Locate the cell with the specified text and output its [x, y] center coordinate. 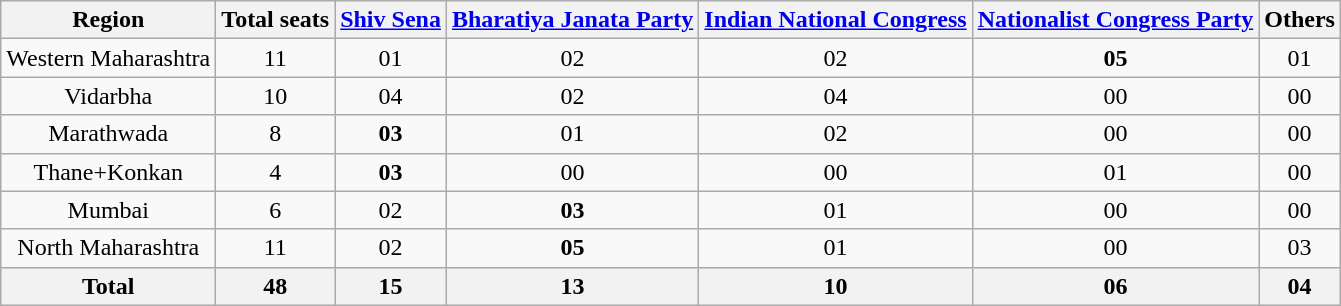
Marathwada [108, 134]
Total seats [276, 20]
13 [572, 286]
Region [108, 20]
Mumbai [108, 210]
Western Maharashtra [108, 58]
Total [108, 286]
Others [1300, 20]
48 [276, 286]
Indian National Congress [836, 20]
Vidarbha [108, 96]
8 [276, 134]
Shiv Sena [391, 20]
4 [276, 172]
6 [276, 210]
Bharatiya Janata Party [572, 20]
North Maharashtra [108, 248]
Nationalist Congress Party [1116, 20]
Thane+Konkan [108, 172]
06 [1116, 286]
15 [391, 286]
